Locate the cell with the specified text and output its (X, Y) center coordinate. 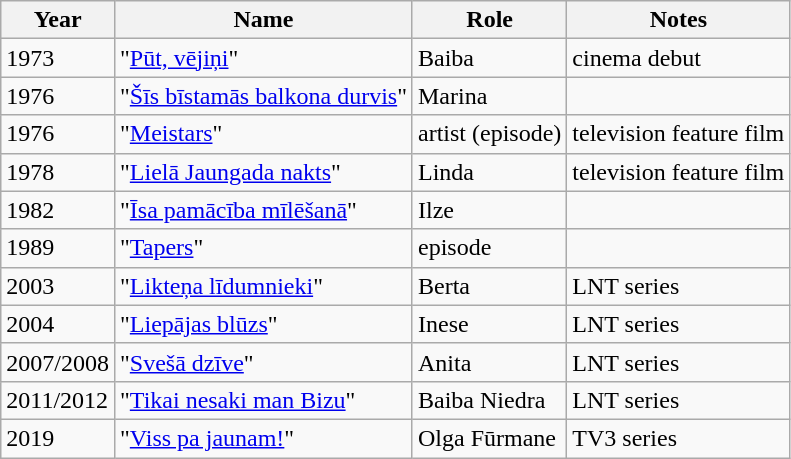
Olga Fūrmane (489, 438)
"Pūt, vējiņi" (263, 58)
episode (489, 248)
Year (58, 20)
Ilze (489, 210)
Role (489, 20)
cinema debut (678, 58)
2003 (58, 286)
"Meistars" (263, 134)
Notes (678, 20)
TV3 series (678, 438)
"Lielā Jaungada nakts" (263, 172)
Marina (489, 96)
"Likteņa līdumnieki" (263, 286)
2019 (58, 438)
1978 (58, 172)
"Īsa pamācība mīlēšanā" (263, 210)
Baiba Niedra (489, 400)
1973 (58, 58)
Name (263, 20)
Linda (489, 172)
Baiba (489, 58)
"Tapers" (263, 248)
2011/2012 (58, 400)
Inese (489, 324)
"Viss pa jaunam!" (263, 438)
2004 (58, 324)
2007/2008 (58, 362)
Anita (489, 362)
"Liepājas blūzs" (263, 324)
Berta (489, 286)
artist (episode) (489, 134)
1989 (58, 248)
1982 (58, 210)
"Šīs bīstamās balkona durvis" (263, 96)
"Tikai nesaki man Bizu" (263, 400)
"Svešā dzīve" (263, 362)
